Determine the [X, Y] coordinate at the center of the cell enclosing the given text.  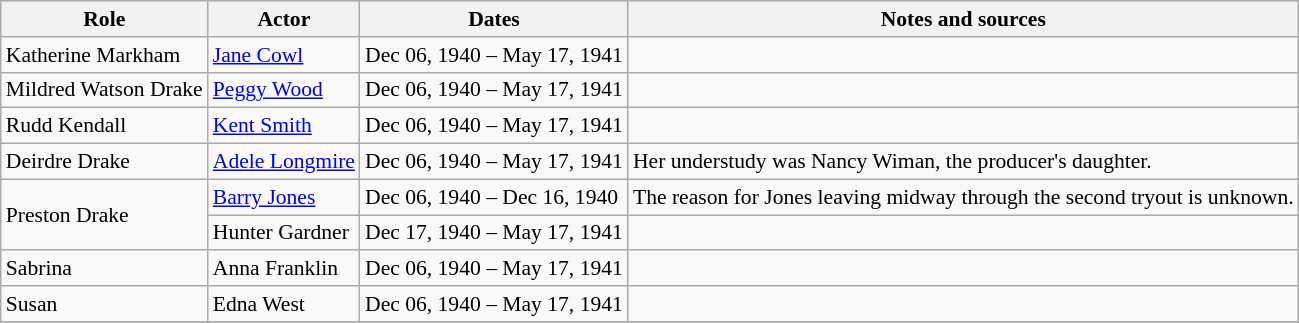
Hunter Gardner [284, 233]
Dec 17, 1940 – May 17, 1941 [494, 233]
Katherine Markham [104, 55]
Edna West [284, 304]
Susan [104, 304]
Sabrina [104, 269]
Preston Drake [104, 214]
Deirdre Drake [104, 162]
Mildred Watson Drake [104, 90]
Dec 06, 1940 – Dec 16, 1940 [494, 197]
Peggy Wood [284, 90]
Role [104, 19]
Rudd Kendall [104, 126]
Anna Franklin [284, 269]
The reason for Jones leaving midway through the second tryout is unknown. [964, 197]
Dates [494, 19]
Actor [284, 19]
Notes and sources [964, 19]
Barry Jones [284, 197]
Adele Longmire [284, 162]
Jane Cowl [284, 55]
Her understudy was Nancy Wiman, the producer's daughter. [964, 162]
Kent Smith [284, 126]
